Output the [X, Y] coordinate of the center of the cell containing the given text.  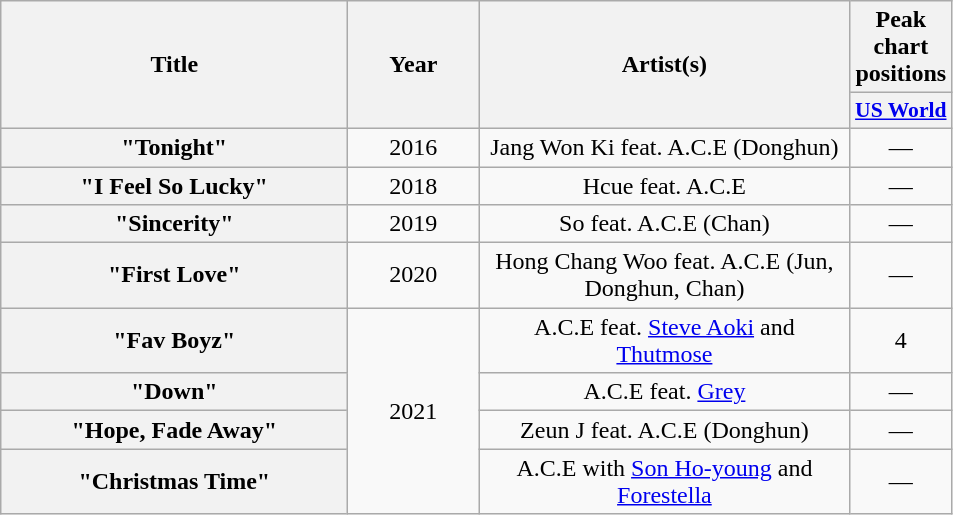
US World [901, 111]
Year [414, 65]
"First Love" [174, 276]
A.C.E feat. Grey [664, 392]
"Down" [174, 392]
A.C.E with Son Ho-young and Forestella [664, 482]
"Christmas Time" [174, 482]
Peak chart positions [901, 47]
2016 [414, 147]
"Fav Boyz" [174, 340]
So feat. A.C.E (Chan) [664, 224]
2019 [414, 224]
Hong Chang Woo feat. A.C.E (Jun, Donghun, Chan) [664, 276]
4 [901, 340]
2020 [414, 276]
Jang Won Ki feat. A.C.E (Donghun) [664, 147]
Hcue feat. A.C.E [664, 185]
"Tonight" [174, 147]
Artist(s) [664, 65]
2018 [414, 185]
"I Feel So Lucky" [174, 185]
Title [174, 65]
2021 [414, 411]
"Sincerity" [174, 224]
A.C.E feat. Steve Aoki and Thutmose [664, 340]
Zeun J feat. A.C.E (Donghun) [664, 430]
"Hope, Fade Away" [174, 430]
